Output the (X, Y) coordinate of the center of the cell containing the given text.  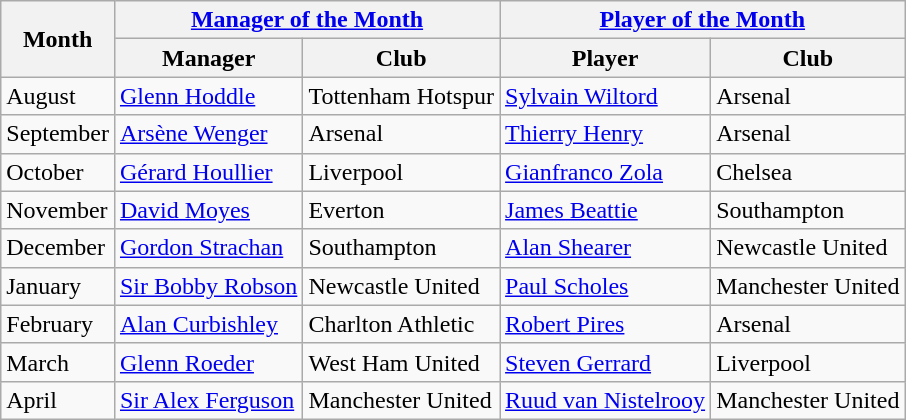
Sylvain Wiltord (606, 96)
Alan Curbishley (208, 324)
Glenn Roeder (208, 362)
February (58, 324)
Gianfranco Zola (606, 172)
September (58, 134)
Manager (208, 58)
West Ham United (402, 362)
January (58, 286)
Thierry Henry (606, 134)
August (58, 96)
April (58, 400)
Sir Alex Ferguson (208, 400)
Steven Gerrard (606, 362)
David Moyes (208, 210)
March (58, 362)
Paul Scholes (606, 286)
Everton (402, 210)
Charlton Athletic (402, 324)
Player (606, 58)
Ruud van Nistelrooy (606, 400)
October (58, 172)
Month (58, 39)
Tottenham Hotspur (402, 96)
Alan Shearer (606, 248)
Player of the Month (702, 20)
Gordon Strachan (208, 248)
Manager of the Month (306, 20)
Glenn Hoddle (208, 96)
December (58, 248)
Arsène Wenger (208, 134)
Gérard Houllier (208, 172)
November (58, 210)
James Beattie (606, 210)
Sir Bobby Robson (208, 286)
Robert Pires (606, 324)
Chelsea (808, 172)
